Detect which cell encompasses the target text, then output its [x, y] center coordinate. 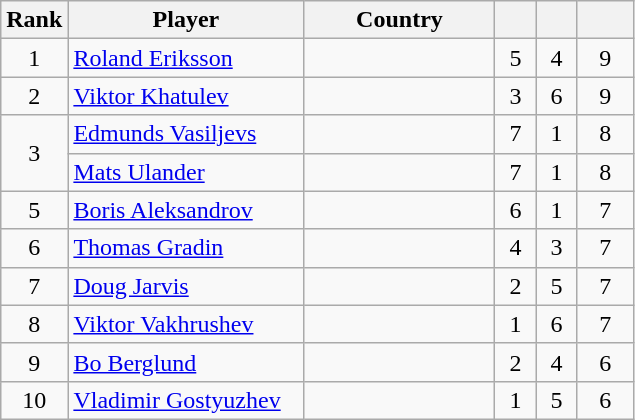
10 [34, 400]
Bo Berglund [186, 362]
Doug Jarvis [186, 286]
Country [400, 20]
Edmunds Vasiljevs [186, 134]
Mats Ulander [186, 172]
Boris Aleksandrov [186, 210]
Rank [34, 20]
Viktor Vakhrushev [186, 324]
Viktor Khatulev [186, 96]
Vladimir Gostyuzhev [186, 400]
Thomas Gradin [186, 248]
Roland Eriksson [186, 58]
Player [186, 20]
